Return the (x, y) coordinate for the center point of the cell that contains the specified text.  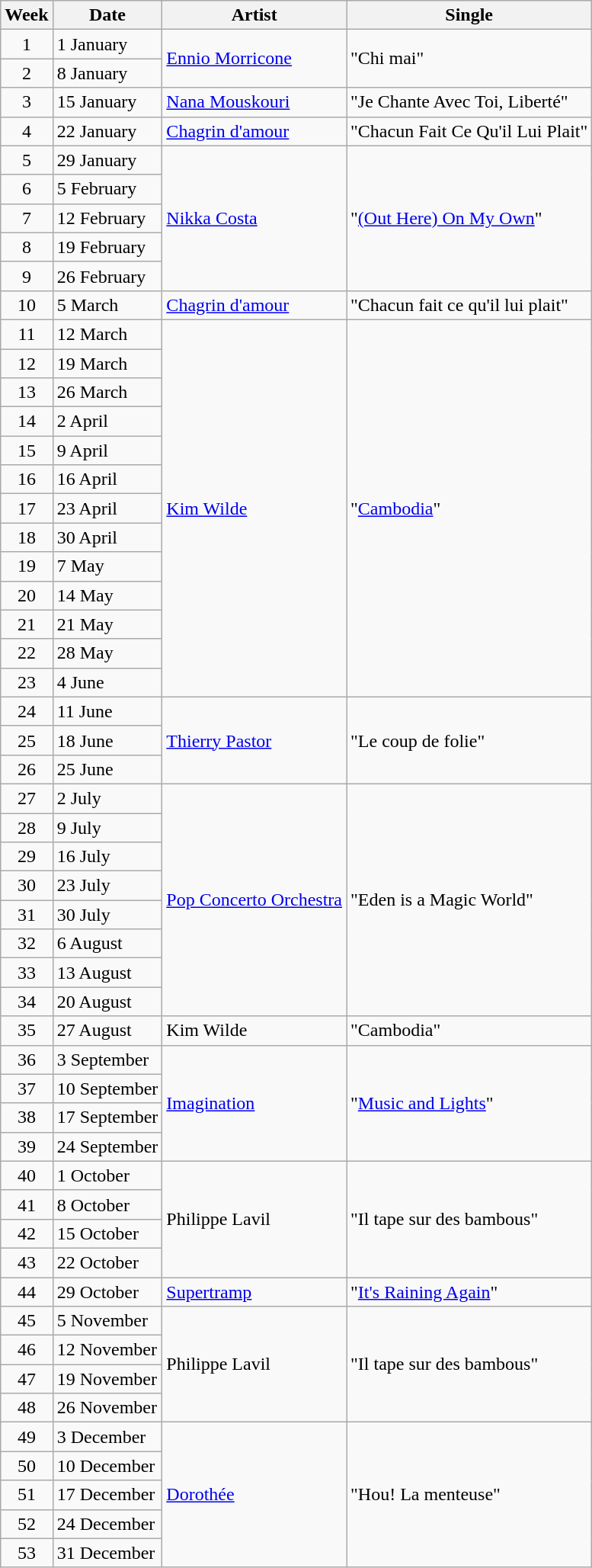
12 November (107, 1350)
9 April (107, 451)
16 (27, 479)
Supertramp (254, 1292)
34 (27, 1002)
"Chacun Fait Ce Qu'il Lui Plait" (469, 131)
Week (27, 15)
5 March (107, 305)
6 (27, 189)
9 (27, 276)
19 February (107, 247)
3 December (107, 1437)
2 April (107, 422)
27 August (107, 1031)
44 (27, 1292)
"Chacun fait ce qu'il lui plait" (469, 305)
"Hou! La menteuse" (469, 1495)
6 August (107, 944)
Pop Concerto Orchestra (254, 899)
7 May (107, 566)
45 (27, 1321)
52 (27, 1524)
Artist (254, 15)
3 September (107, 1060)
24 December (107, 1524)
4 June (107, 682)
Dorothée (254, 1495)
14 (27, 422)
41 (27, 1204)
20 August (107, 1002)
13 August (107, 973)
51 (27, 1495)
11 (27, 334)
Ennio Morricone (254, 59)
15 January (107, 102)
17 (27, 508)
25 June (107, 769)
1 (27, 44)
16 April (107, 479)
19 (27, 566)
7 (27, 218)
30 April (107, 537)
8 October (107, 1204)
17 September (107, 1117)
26 November (107, 1408)
5 (27, 160)
46 (27, 1350)
30 (27, 886)
42 (27, 1233)
40 (27, 1175)
36 (27, 1060)
21 May (107, 624)
14 May (107, 595)
10 December (107, 1466)
"Je Chante Avec Toi, Liberté" (469, 102)
35 (27, 1031)
8 January (107, 73)
1 January (107, 44)
1 October (107, 1175)
12 (27, 364)
39 (27, 1146)
19 March (107, 364)
"Chi mai" (469, 59)
22 January (107, 131)
33 (27, 973)
32 (27, 944)
"Eden is a Magic World" (469, 899)
15 (27, 451)
47 (27, 1379)
Single (469, 15)
24 (27, 711)
5 February (107, 189)
Nana Mouskouri (254, 102)
Date (107, 15)
37 (27, 1089)
11 June (107, 711)
26 (27, 769)
17 December (107, 1495)
22 October (107, 1262)
38 (27, 1117)
Imagination (254, 1103)
2 July (107, 798)
29 October (107, 1292)
25 (27, 740)
13 (27, 393)
3 (27, 102)
15 October (107, 1233)
9 July (107, 827)
"Le coup de folie" (469, 740)
10 September (107, 1089)
31 (27, 915)
23 (27, 682)
19 November (107, 1379)
2 (27, 73)
10 (27, 305)
4 (27, 131)
18 (27, 537)
43 (27, 1262)
28 (27, 827)
"It's Raining Again" (469, 1292)
23 April (107, 508)
18 June (107, 740)
24 September (107, 1146)
50 (27, 1466)
5 November (107, 1321)
23 July (107, 886)
20 (27, 595)
53 (27, 1553)
12 March (107, 334)
"Music and Lights" (469, 1103)
"(Out Here) On My Own" (469, 218)
21 (27, 624)
30 July (107, 915)
22 (27, 653)
26 March (107, 393)
48 (27, 1408)
28 May (107, 653)
26 February (107, 276)
31 December (107, 1553)
49 (27, 1437)
8 (27, 247)
Thierry Pastor (254, 740)
12 February (107, 218)
Nikka Costa (254, 218)
16 July (107, 857)
27 (27, 798)
29 (27, 857)
29 January (107, 160)
